Return [x, y] of the center of cell containing provided text 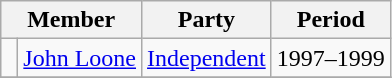
1997–1999 [330, 58]
Party [207, 20]
Member [72, 20]
John Loone [80, 58]
Period [330, 20]
Independent [207, 58]
